For the text-containing cell, return its midpoint in [X, Y] coordinate format. 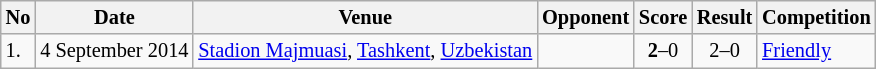
No [18, 17]
1. [18, 51]
Opponent [586, 17]
Competition [816, 17]
Score [663, 17]
4 September 2014 [114, 51]
Result [724, 17]
Stadion Majmuasi, Tashkent, Uzbekistan [365, 51]
Venue [365, 17]
Date [114, 17]
Friendly [816, 51]
